Output the (X, Y) coordinate of the center of the cell containing the given text.  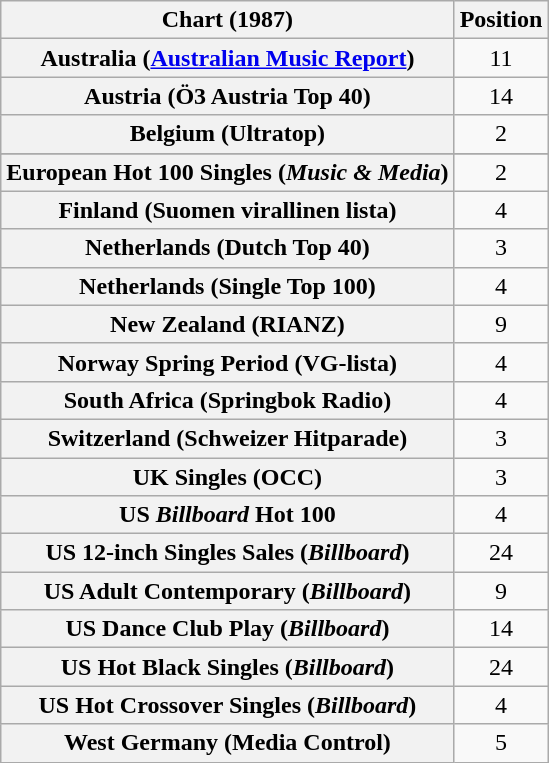
US Billboard Hot 100 (228, 515)
5 (501, 743)
UK Singles (OCC) (228, 477)
Norway Spring Period (VG-lista) (228, 362)
Austria (Ö3 Austria Top 40) (228, 96)
Australia (Australian Music Report) (228, 58)
European Hot 100 Singles (Music & Media) (228, 172)
US Hot Crossover Singles (Billboard) (228, 705)
US Adult Contemporary (Billboard) (228, 591)
11 (501, 58)
US Hot Black Singles (Billboard) (228, 667)
Switzerland (Schweizer Hitparade) (228, 438)
Belgium (Ultratop) (228, 134)
New Zealand (RIANZ) (228, 324)
West Germany (Media Control) (228, 743)
South Africa (Springbok Radio) (228, 400)
Position (501, 20)
Netherlands (Dutch Top 40) (228, 248)
Chart (1987) (228, 20)
US 12-inch Singles Sales (Billboard) (228, 553)
US Dance Club Play (Billboard) (228, 629)
Netherlands (Single Top 100) (228, 286)
Finland (Suomen virallinen lista) (228, 210)
